Identify which cell holds the provided text, then report its (x, y) central coordinate. 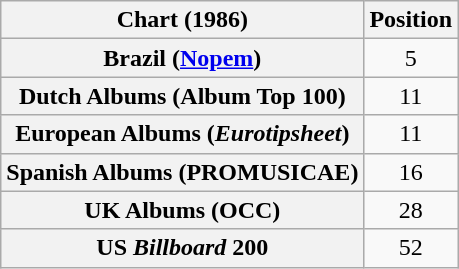
US Billboard 200 (182, 248)
16 (411, 172)
5 (411, 58)
UK Albums (OCC) (182, 210)
Brazil (Nopem) (182, 58)
Spanish Albums (PROMUSICAE) (182, 172)
European Albums (Eurotipsheet) (182, 134)
52 (411, 248)
Position (411, 20)
Dutch Albums (Album Top 100) (182, 96)
28 (411, 210)
Chart (1986) (182, 20)
